For the text-containing cell, return its midpoint in (X, Y) coordinate format. 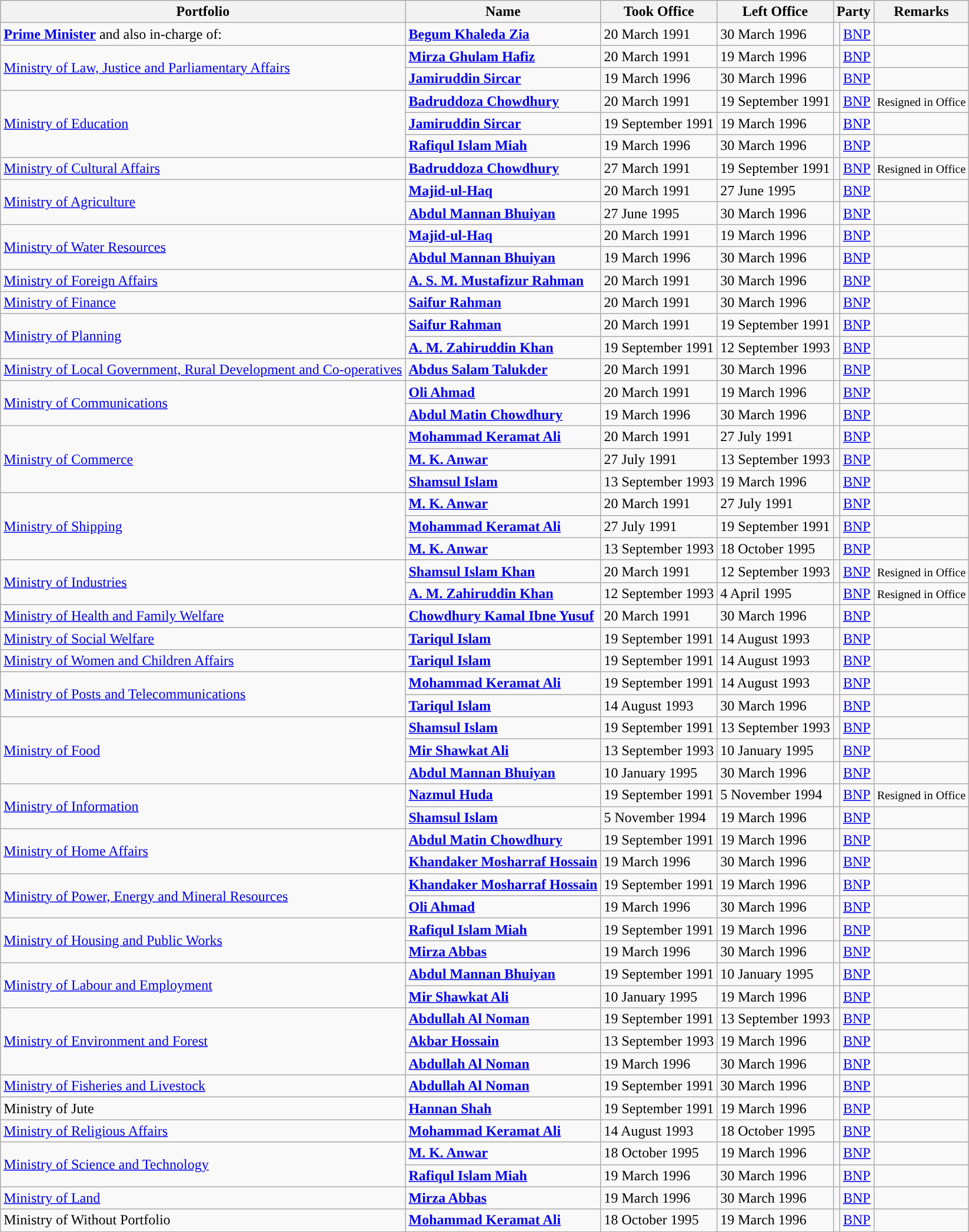
27 March 1991 (659, 168)
Ministry of Science and Technology (203, 1164)
Ministry of Home Affairs (203, 851)
Ministry of Posts and Telecommunications (203, 695)
Ministry of Women and Children Affairs (203, 661)
Ministry of Commerce (203, 459)
Prime Minister and also in-charge of: (203, 34)
Ministry of Agriculture (203, 202)
Mirza Ghulam Hafiz (503, 56)
Ministry of Industries (203, 582)
Ministry of Housing and Public Works (203, 940)
Portfolio (203, 12)
Nazmul Huda (503, 795)
Hannan Shah (503, 1109)
Ministry of Labour and Employment (203, 985)
Ministry of Law, Justice and Parliamentary Affairs (203, 68)
Name (503, 12)
Ministry of Local Government, Rural Development and Co-operatives (203, 370)
Left Office (775, 12)
Ministry of Environment and Forest (203, 1041)
Ministry of Cultural Affairs (203, 168)
4 April 1995 (775, 593)
Ministry of Information (203, 806)
Ministry of Religious Affairs (203, 1131)
Ministry of Communications (203, 403)
Chowdhury Kamal Ibne Yusuf (503, 616)
Ministry of Foreign Affairs (203, 281)
Ministry of Planning (203, 336)
Begum Khaleda Zia (503, 34)
Ministry of Power, Energy and Mineral Resources (203, 896)
A. S. M. Mustafizur Rahman (503, 281)
Ministry of Health and Family Welfare (203, 616)
Ministry of Fisheries and Livestock (203, 1086)
Shamsul Islam Khan (503, 571)
Took Office (659, 12)
Ministry of Finance (203, 303)
Ministry of Land (203, 1198)
Ministry of Jute (203, 1109)
Ministry of Social Welfare (203, 638)
Ministry of Without Portfolio (203, 1220)
Ministry of Food (203, 750)
Remarks (921, 12)
Ministry of Shipping (203, 526)
Party (853, 12)
Ministry of Water Resources (203, 246)
Akbar Hossain (503, 1041)
Ministry of Education (203, 123)
Abdus Salam Talukder (503, 370)
